Identify which cell holds the provided text, then report its (X, Y) central coordinate. 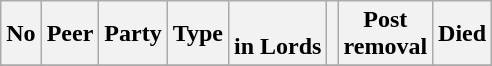
Peer (70, 34)
Type (198, 34)
Postremoval (386, 34)
No (21, 34)
in Lords (277, 34)
Died (462, 34)
Party (133, 34)
